From the cell containing the given text, extract its center point as (x, y) coordinate. 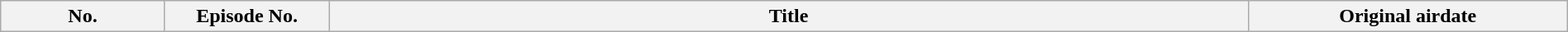
No. (83, 16)
Episode No. (246, 16)
Title (789, 16)
Original airdate (1408, 16)
